Search for the cell housing the specified text and yield its [x, y] center coordinate. 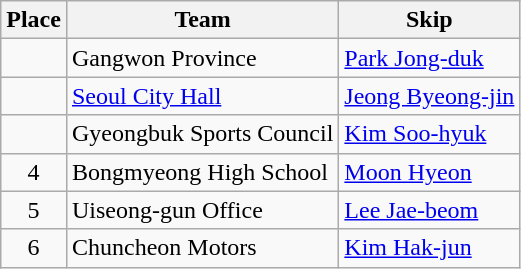
Park Jong-duk [430, 58]
Seoul City Hall [202, 96]
Lee Jae-beom [430, 210]
4 [34, 172]
Team [202, 20]
Place [34, 20]
Jeong Byeong-jin [430, 96]
Gyeongbuk Sports Council [202, 134]
Kim Soo-hyuk [430, 134]
Moon Hyeon [430, 172]
Gangwon Province [202, 58]
Chuncheon Motors [202, 248]
Bongmyeong High School [202, 172]
Kim Hak-jun [430, 248]
6 [34, 248]
Uiseong-gun Office [202, 210]
Skip [430, 20]
5 [34, 210]
